For the text-containing cell, return its midpoint in [x, y] coordinate format. 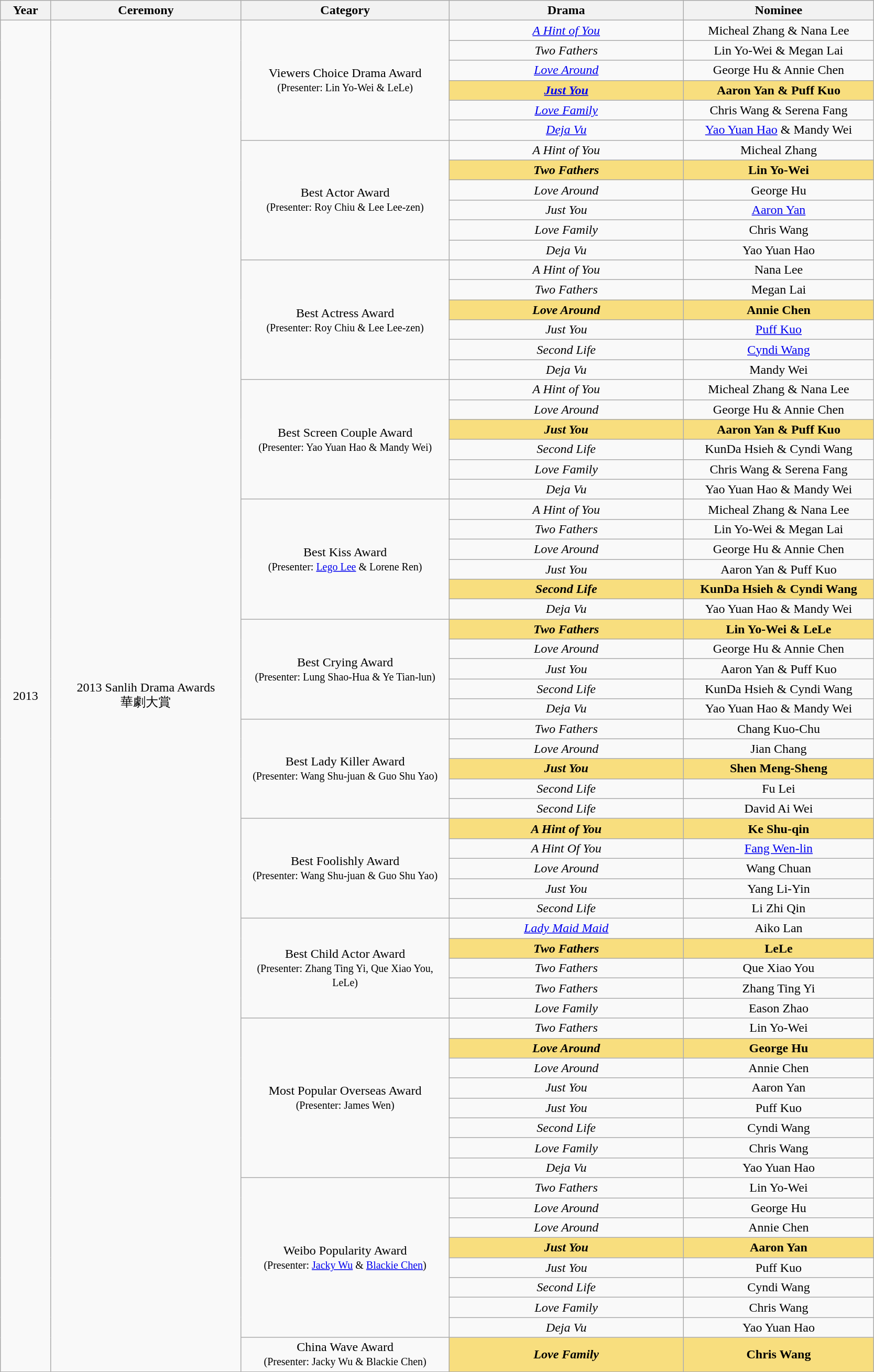
Wang Chuan [779, 868]
Best Foolishly Award(Presenter: Wang Shu-juan & Guo Shu Yao) [345, 868]
Best Actress Award(Presenter: Roy Chiu & Lee Lee-zen) [345, 320]
Lady Maid Maid [566, 928]
Best Screen Couple Award(Presenter: Yao Yuan Hao & Mandy Wei) [345, 439]
Category [345, 10]
2013 Sanlih Drama Awards華劇大賞 [146, 696]
Yang Li-Yin [779, 889]
A Hint Of You [566, 848]
Viewers Choice Drama Award(Presenter: Lin Yo-Wei & LeLe) [345, 80]
Que Xiao You [779, 968]
LeLe [779, 948]
Nominee [779, 10]
Chang Kuo-Chu [779, 729]
Micheal Zhang [779, 150]
Mandy Wei [779, 370]
Lin Yo-Wei & LeLe [779, 629]
Weibo Popularity Award(Presenter: Jacky Wu & Blackie Chen) [345, 1257]
Nana Lee [779, 270]
Best Crying Award(Presenter: Lung Shao-Hua & Ye Tian-lun) [345, 669]
Ke Shu-qin [779, 828]
Fang Wen-lin [779, 848]
Best Lady Killer Award(Presenter: Wang Shu-juan & Guo Shu Yao) [345, 769]
2013 [26, 696]
David Ai Wei [779, 808]
Ceremony [146, 10]
Year [26, 10]
Megan Lai [779, 290]
Drama [566, 10]
Most Popular Overseas Award(Presenter: James Wen) [345, 1098]
Fu Lei [779, 788]
Eason Zhao [779, 1008]
Li Zhi Qin [779, 909]
Zhang Ting Yi [779, 988]
Best Child Actor Award(Presenter: Zhang Ting Yi, Que Xiao You, LeLe) [345, 968]
Aiko Lan [779, 928]
China Wave Award(Presenter: Jacky Wu & Blackie Chen) [345, 1355]
Jian Chang [779, 749]
Best Actor Award(Presenter: Roy Chiu & Lee Lee-zen) [345, 200]
Best Kiss Award(Presenter: Lego Lee & Lorene Ren) [345, 559]
Shen Meng-Sheng [779, 769]
